Pinpoint the cell where the given text exists, returning its [x, y] midpoint coordinate. 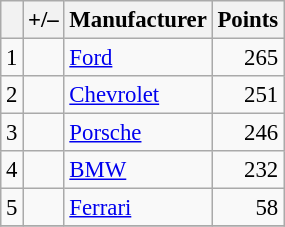
265 [248, 58]
BMW [138, 170]
58 [248, 208]
Chevrolet [138, 95]
Porsche [138, 133]
4 [12, 170]
1 [12, 58]
251 [248, 95]
5 [12, 208]
Ferrari [138, 208]
3 [12, 133]
246 [248, 133]
Ford [138, 58]
Manufacturer [138, 20]
232 [248, 170]
Points [248, 20]
2 [12, 95]
+/– [44, 20]
